Locate the cell with the specified text and output its [X, Y] center coordinate. 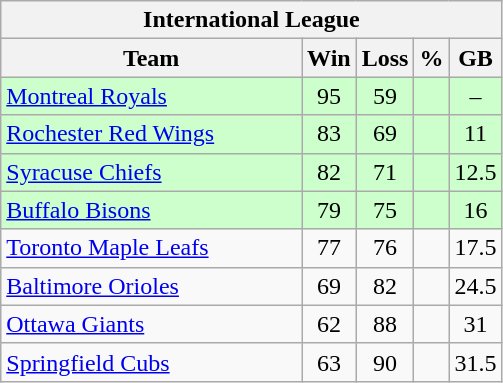
17.5 [476, 248]
88 [385, 324]
71 [385, 172]
95 [330, 96]
GB [476, 58]
Rochester Red Wings [152, 134]
24.5 [476, 286]
Loss [385, 58]
Win [330, 58]
62 [330, 324]
83 [330, 134]
63 [330, 362]
79 [330, 210]
77 [330, 248]
Buffalo Bisons [152, 210]
75 [385, 210]
59 [385, 96]
12.5 [476, 172]
Team [152, 58]
% [432, 58]
– [476, 96]
90 [385, 362]
Syracuse Chiefs [152, 172]
Ottawa Giants [152, 324]
Toronto Maple Leafs [152, 248]
31 [476, 324]
11 [476, 134]
Montreal Royals [152, 96]
Springfield Cubs [152, 362]
31.5 [476, 362]
16 [476, 210]
International League [252, 20]
Baltimore Orioles [152, 286]
76 [385, 248]
